Scan for the cell matching the given text and deliver its [x, y] coordinate at center. 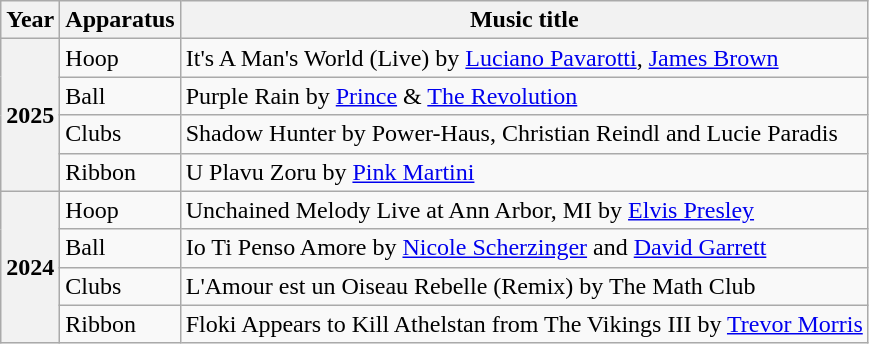
Purple Rain by Prince & The Revolution [524, 96]
L'Amour est un Oiseau Rebelle (Remix) by The Math Club [524, 286]
Shadow Hunter by Power-Haus, Christian Reindl and Lucie Paradis [524, 134]
2024 [30, 267]
Music title [524, 20]
Unchained Melody Live at Ann Arbor, MI by Elvis Presley [524, 210]
2025 [30, 115]
It's A Man's World (Live) by Luciano Pavarotti, James Brown [524, 58]
Year [30, 20]
Io Ti Penso Amore by Nicole Scherzinger and David Garrett [524, 248]
Apparatus [120, 20]
U Plavu Zoru by Pink Martini [524, 172]
Floki Appears to Kill Athelstan from The Vikings III by Trevor Morris [524, 324]
